Extract the [x, y] coordinate from the center of the cell holding the provided text.  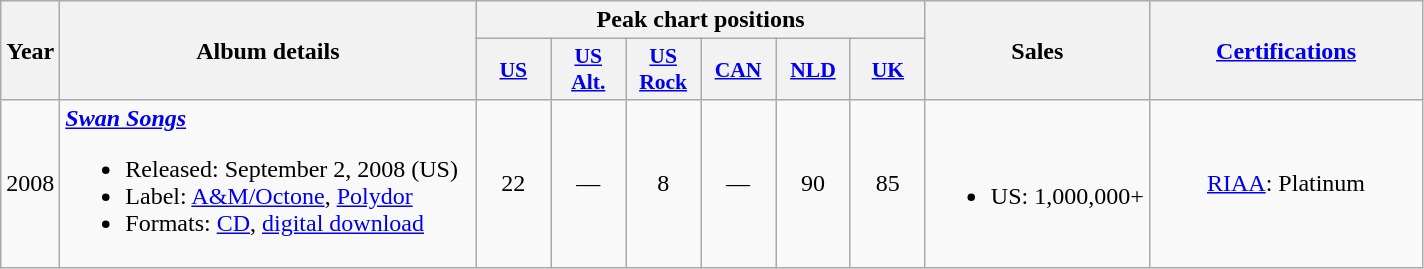
UK [888, 70]
Certifications [1286, 50]
RIAA: Platinum [1286, 184]
85 [888, 184]
Sales [1037, 50]
8 [664, 184]
Year [30, 50]
USAlt. [588, 70]
USRock [664, 70]
US [514, 70]
Peak chart positions [700, 20]
US: 1,000,000+ [1037, 184]
Swan SongsReleased: September 2, 2008 (US)Label: A&M/Octone, PolydorFormats: CD, digital download [268, 184]
Album details [268, 50]
CAN [738, 70]
NLD [814, 70]
2008 [30, 184]
22 [514, 184]
90 [814, 184]
